For the text-containing cell, return its midpoint in (x, y) coordinate format. 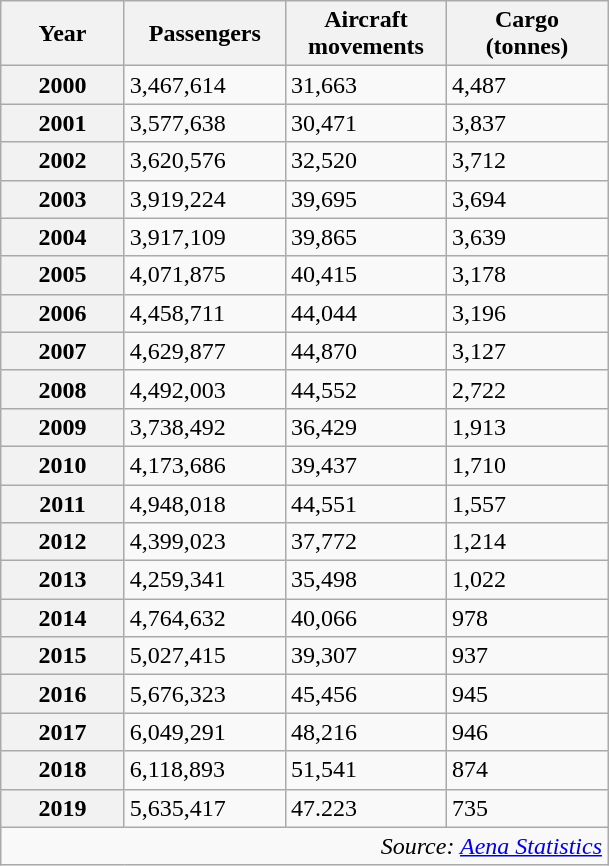
5,676,323 (204, 694)
6,049,291 (204, 732)
39,865 (366, 237)
Passengers (204, 34)
Source: Aena Statistics (304, 846)
3,178 (526, 275)
2004 (63, 237)
4,173,686 (204, 465)
2005 (63, 275)
2,722 (526, 389)
2010 (63, 465)
2000 (63, 85)
4,629,877 (204, 351)
2019 (63, 808)
44,044 (366, 313)
2016 (63, 694)
39,695 (366, 199)
945 (526, 694)
3,917,109 (204, 237)
946 (526, 732)
2001 (63, 123)
6,118,893 (204, 770)
31,663 (366, 85)
2002 (63, 161)
2018 (63, 770)
3,467,614 (204, 85)
2017 (63, 732)
1,214 (526, 542)
45,456 (366, 694)
1,022 (526, 580)
4,259,341 (204, 580)
3,919,224 (204, 199)
30,471 (366, 123)
2007 (63, 351)
4,458,711 (204, 313)
2013 (63, 580)
Aircraft movements (366, 34)
2003 (63, 199)
4,948,018 (204, 503)
Cargo(tonnes) (526, 34)
2006 (63, 313)
3,620,576 (204, 161)
Year (63, 34)
35,498 (366, 580)
3,837 (526, 123)
3,577,638 (204, 123)
40,415 (366, 275)
1,913 (526, 427)
44,551 (366, 503)
32,520 (366, 161)
3,712 (526, 161)
2012 (63, 542)
2008 (63, 389)
40,066 (366, 618)
44,552 (366, 389)
48,216 (366, 732)
37,772 (366, 542)
4,764,632 (204, 618)
1,557 (526, 503)
51,541 (366, 770)
874 (526, 770)
2009 (63, 427)
2011 (63, 503)
47.223 (366, 808)
39,307 (366, 656)
3,694 (526, 199)
2014 (63, 618)
4,399,023 (204, 542)
4,492,003 (204, 389)
937 (526, 656)
3,738,492 (204, 427)
2015 (63, 656)
4,487 (526, 85)
36,429 (366, 427)
735 (526, 808)
978 (526, 618)
4,071,875 (204, 275)
3,196 (526, 313)
3,639 (526, 237)
5,635,417 (204, 808)
39,437 (366, 465)
44,870 (366, 351)
5,027,415 (204, 656)
1,710 (526, 465)
3,127 (526, 351)
